Scan for the cell matching the given text and deliver its (x, y) coordinate at center. 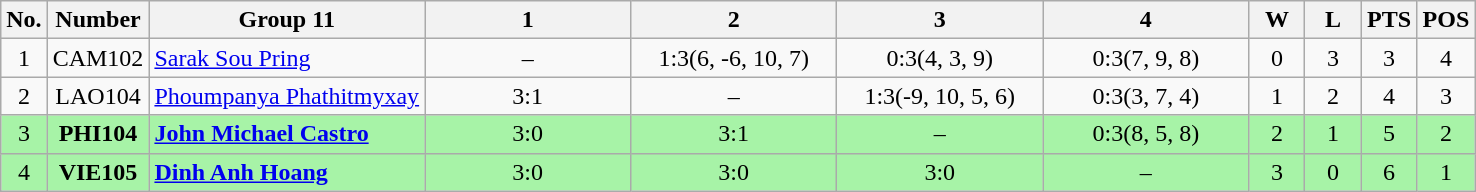
Dinh Anh Hoang (287, 172)
1:3(6, -6, 10, 7) (734, 58)
1:3(-9, 10, 5, 6) (940, 96)
Number (98, 20)
0:3(3, 7, 4) (1146, 96)
5 (1389, 134)
Group 11 (287, 20)
PTS (1389, 20)
Sarak Sou Pring (287, 58)
John Michael Castro (287, 134)
No. (24, 20)
CAM102 (98, 58)
6 (1389, 172)
0:3(7, 9, 8) (1146, 58)
PHI104 (98, 134)
POS (1446, 20)
L (1333, 20)
VIE105 (98, 172)
0:3(4, 3, 9) (940, 58)
LAO104 (98, 96)
0:3(8, 5, 8) (1146, 134)
W (1277, 20)
Phoumpanya Phathitmyxay (287, 96)
